Pinpoint the cell where the given text exists, returning its (x, y) midpoint coordinate. 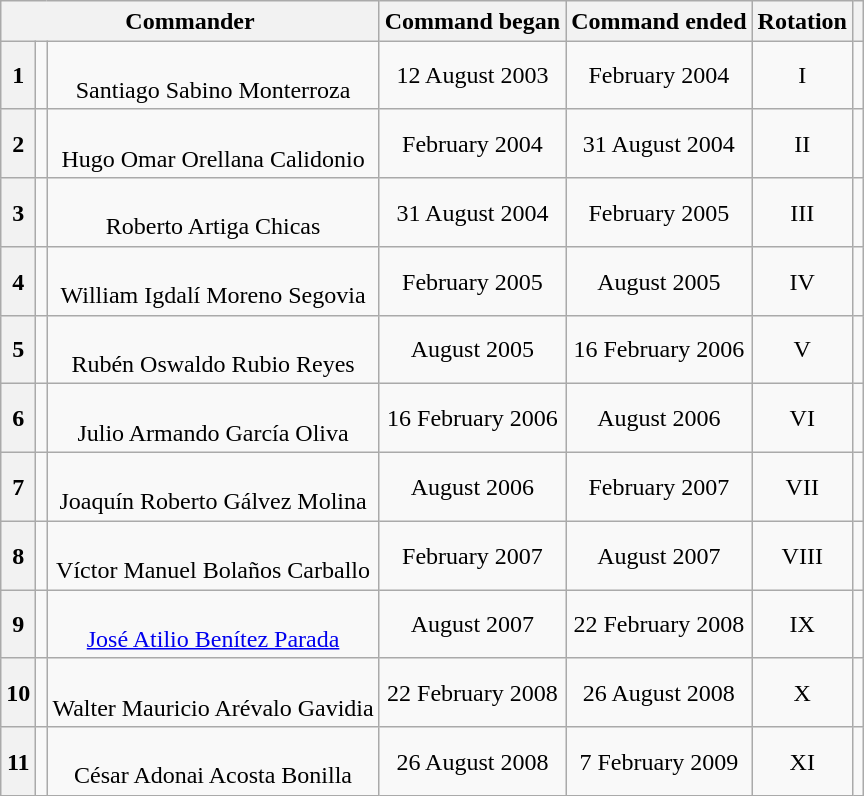
IV (802, 280)
Walter Mauricio Arévalo Gavidia (213, 692)
I (802, 76)
VII (802, 486)
8 (18, 556)
5 (18, 350)
Julio Armando García Oliva (213, 418)
Hugo Omar Orellana Calidonio (213, 144)
Rubén Oswaldo Rubio Reyes (213, 350)
7 (18, 486)
6 (18, 418)
José Atilio Benítez Parada (213, 624)
10 (18, 692)
V (802, 350)
3 (18, 212)
XI (802, 762)
2 (18, 144)
11 (18, 762)
William Igdalí Moreno Segovia (213, 280)
Rotation (802, 21)
Víctor Manuel Bolaños Carballo (213, 556)
César Adonai Acosta Bonilla (213, 762)
VI (802, 418)
IX (802, 624)
Commander (190, 21)
Joaquín Roberto Gálvez Molina (213, 486)
Santiago Sabino Monterroza (213, 76)
III (802, 212)
7 February 2009 (659, 762)
4 (18, 280)
Command ended (659, 21)
9 (18, 624)
II (802, 144)
Roberto Artiga Chicas (213, 212)
X (802, 692)
VIII (802, 556)
Command began (472, 21)
1 (18, 76)
12 August 2003 (472, 76)
